Extract the (x, y) coordinate from the center of the cell holding the provided text.  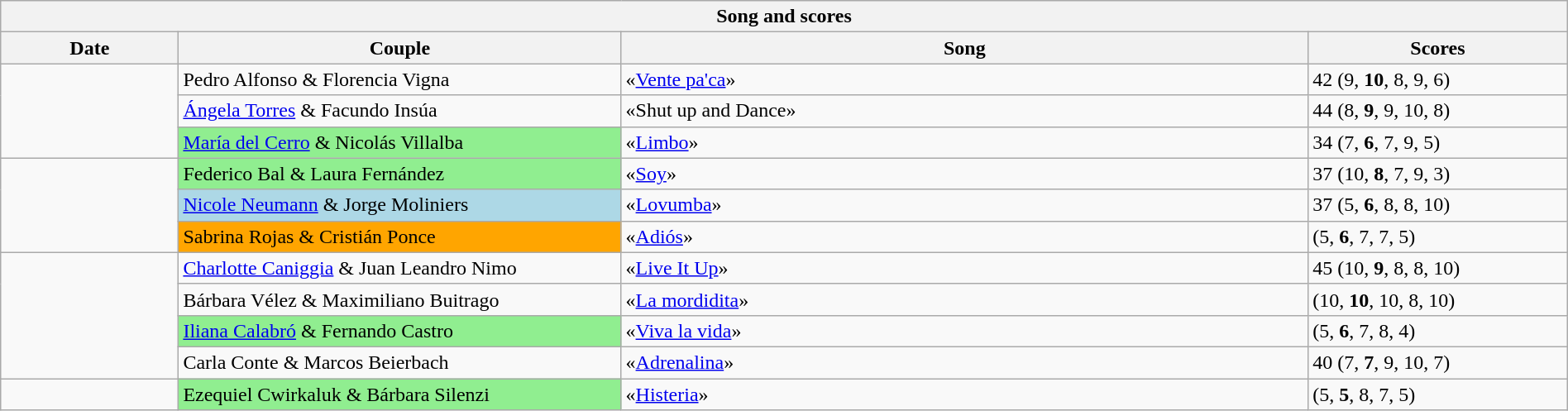
Couple (400, 48)
42 (9, 10, 8, 9, 6) (1438, 79)
Iliana Calabró & Fernando Castro (400, 331)
(10, 10, 10, 8, 10) (1438, 299)
Sabrina Rojas & Cristián Ponce (400, 237)
«Limbo» (964, 142)
«Adiós» (964, 237)
«Adrenalina» (964, 362)
Nicole Neumann & Jorge Moliniers (400, 205)
Carla Conte & Marcos Beierbach (400, 362)
(5, 6, 7, 8, 4) (1438, 331)
«La mordidita» (964, 299)
(5, 5, 8, 7, 5) (1438, 394)
45 (10, 9, 8, 8, 10) (1438, 268)
Ángela Torres & Facundo Insúa (400, 111)
«Soy» (964, 174)
«Vente pa'ca» (964, 79)
«Histeria» (964, 394)
(5, 6, 7, 7, 5) (1438, 237)
«Live It Up» (964, 268)
44 (8, 9, 9, 10, 8) (1438, 111)
Bárbara Vélez & Maximiliano Buitrago (400, 299)
37 (10, 8, 7, 9, 3) (1438, 174)
Pedro Alfonso & Florencia Vigna (400, 79)
34 (7, 6, 7, 9, 5) (1438, 142)
Date (89, 48)
Song (964, 48)
Federico Bal & Laura Fernández (400, 174)
37 (5, 6, 8, 8, 10) (1438, 205)
Charlotte Caniggia & Juan Leandro Nimo (400, 268)
Song and scores (784, 17)
Scores (1438, 48)
40 (7, 7, 9, 10, 7) (1438, 362)
Ezequiel Cwirkaluk & Bárbara Silenzi (400, 394)
«Shut up and Dance» (964, 111)
María del Cerro & Nicolás Villalba (400, 142)
«Viva la vida» (964, 331)
«Lovumba» (964, 205)
